Extract the (X, Y) coordinate from the center of the cell holding the provided text.  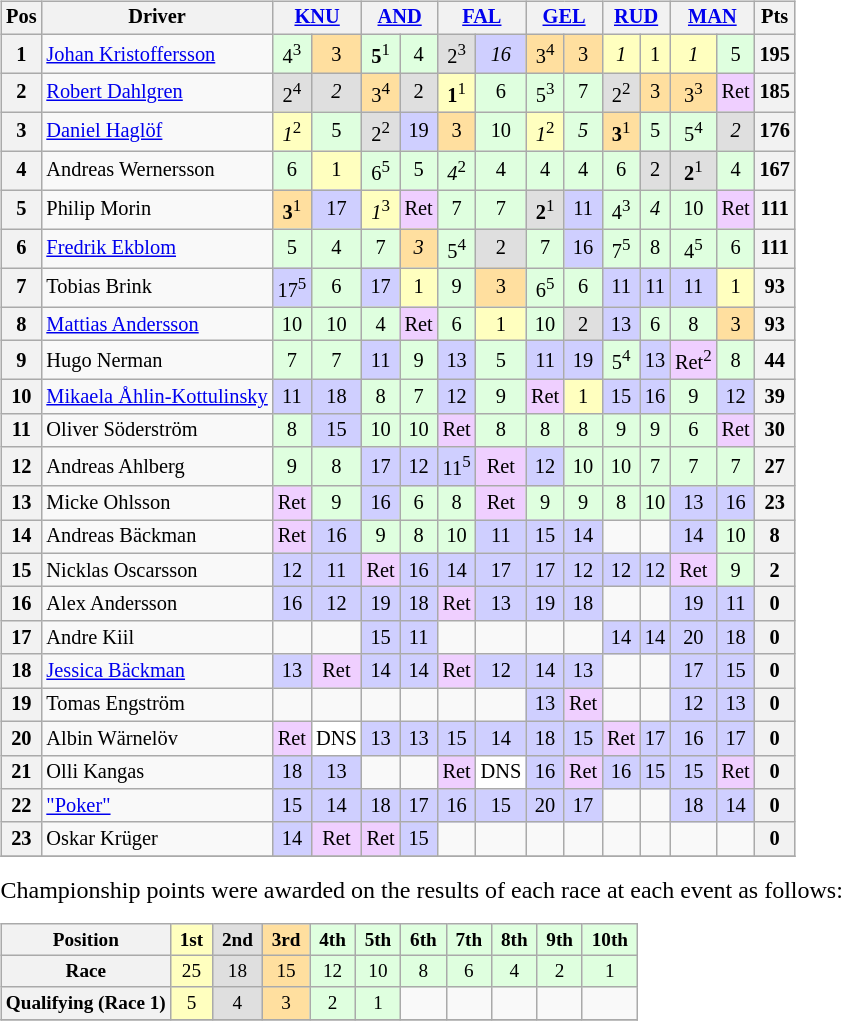
115 (457, 466)
Andreas Bäckman (156, 537)
Oskar Krüger (156, 839)
25 (191, 972)
2nd (238, 940)
Pos (21, 18)
3rd (286, 940)
195 (775, 54)
Albin Wärnelöv (156, 738)
10th (610, 940)
176 (775, 132)
GEL (564, 18)
Philip Morin (156, 210)
Ret2 (693, 360)
Jessica Bäckman (156, 671)
Hugo Nerman (156, 360)
1st (191, 940)
MAN (712, 18)
FAL (482, 18)
AND (400, 18)
39 (775, 397)
Oliver Söderström (156, 430)
33 (693, 92)
RUD (636, 18)
Johan Kristoffersson (156, 54)
51 (381, 54)
167 (775, 170)
Race (86, 972)
Andreas Wernersson (156, 170)
Tobias Brink (156, 288)
Olli Kangas (156, 772)
Position (86, 940)
175 (292, 288)
45 (693, 248)
5th (378, 940)
27 (775, 466)
Nicklas Oscarsson (156, 570)
7th (468, 940)
53 (545, 92)
Andreas Ahlberg (156, 466)
24 (292, 92)
9th (560, 940)
42 (457, 170)
75 (621, 248)
Daniel Haglöf (156, 132)
Tomas Engström (156, 705)
Mikaela Åhlin-Kottulinsky (156, 397)
"Poker" (156, 806)
Pts (775, 18)
Qualifying (Race 1) (86, 1003)
6th (424, 940)
Robert Dahlgren (156, 92)
8th (514, 940)
Andre Kiil (156, 637)
4th (332, 940)
Fredrik Ekblom (156, 248)
Mattias Andersson (156, 324)
Driver (156, 18)
KNU (318, 18)
Micke Ohlsson (156, 503)
Alex Andersson (156, 604)
44 (775, 360)
30 (775, 430)
185 (775, 92)
